Return the (X, Y) coordinate for the center point of the cell that contains the specified text.  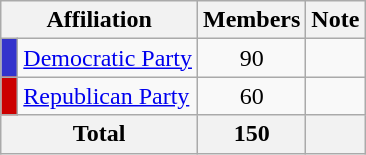
90 (251, 58)
150 (251, 134)
Total (100, 134)
Democratic Party (108, 58)
Note (336, 20)
Republican Party (108, 96)
Members (251, 20)
Affiliation (100, 20)
60 (251, 96)
